Determine the [x, y] coordinate at the center of the cell enclosing the given text.  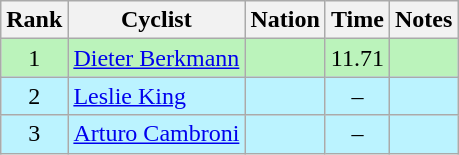
Arturo Cambroni [156, 134]
Dieter Berkmann [156, 58]
1 [34, 58]
Leslie King [156, 96]
Cyclist [156, 20]
2 [34, 96]
Notes [423, 20]
Rank [34, 20]
3 [34, 134]
11.71 [357, 58]
Nation [285, 20]
Time [357, 20]
